Pinpoint the cell where the given text exists, returning its (x, y) midpoint coordinate. 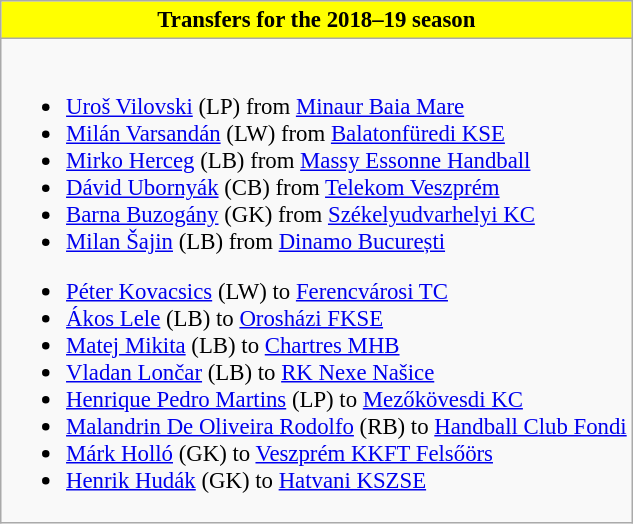
Transfers for the 2018–19 season (316, 20)
